Determine the [X, Y] coordinate at the center of the cell enclosing the given text.  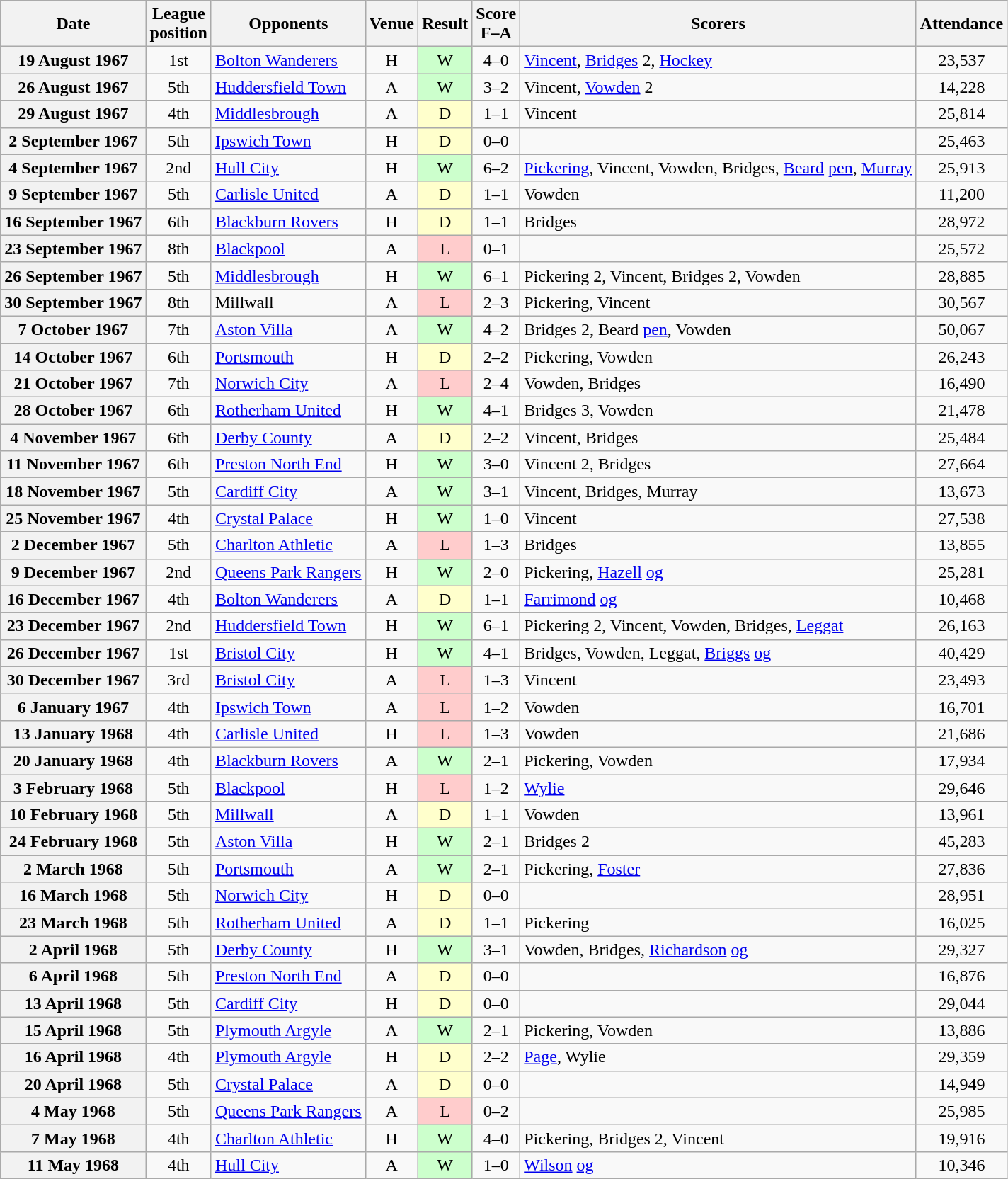
Result [445, 24]
23 September 1967 [74, 249]
Bridges 2, Beard pen, Vowden [718, 329]
26 September 1967 [74, 275]
7 October 1967 [74, 329]
Bridges, Vowden, Leggat, Briggs og [718, 653]
16,025 [961, 923]
40,429 [961, 653]
Pickering, Vincent [718, 302]
2–0 [496, 572]
4 September 1967 [74, 168]
Pickering [718, 923]
21,686 [961, 734]
26 August 1967 [74, 87]
Vincent 2, Bridges [718, 465]
13 January 1968 [74, 734]
26,243 [961, 356]
16 March 1968 [74, 896]
Date [74, 24]
11 May 1968 [74, 1165]
4 November 1967 [74, 438]
Vincent, Bridges [718, 438]
3 February 1968 [74, 788]
Pickering, Vincent, Vowden, Bridges, Beard pen, Murray [718, 168]
4–2 [496, 329]
25,484 [961, 438]
3rd [178, 680]
19 August 1967 [74, 60]
11,200 [961, 195]
29,359 [961, 1057]
23 March 1968 [74, 923]
28,885 [961, 275]
13,673 [961, 491]
2 September 1967 [74, 141]
11 November 1967 [74, 465]
0–1 [496, 249]
30 December 1967 [74, 680]
23,537 [961, 60]
3–0 [496, 465]
25,913 [961, 168]
2 April 1968 [74, 950]
6 April 1968 [74, 976]
18 November 1967 [74, 491]
16 September 1967 [74, 222]
Wilson og [718, 1165]
14 October 1967 [74, 356]
ScoreF–A [496, 24]
10,468 [961, 599]
25,572 [961, 249]
9 December 1967 [74, 572]
50,067 [961, 329]
29,044 [961, 1003]
Vincent, Bridges 2, Hockey [718, 60]
Farrimond og [718, 599]
20 January 1968 [74, 761]
Vowden, Bridges, Richardson og [718, 950]
2–3 [496, 302]
16 April 1968 [74, 1057]
27,538 [961, 518]
14,949 [961, 1084]
16 December 1967 [74, 599]
13,961 [961, 815]
Attendance [961, 24]
28,972 [961, 222]
17,934 [961, 761]
Venue [391, 24]
Scorers [718, 24]
23,493 [961, 680]
4 May 1968 [74, 1111]
0–2 [496, 1111]
15 April 1968 [74, 1030]
25 November 1967 [74, 518]
27,836 [961, 869]
13,886 [961, 1030]
9 September 1967 [74, 195]
21 October 1967 [74, 384]
13 April 1968 [74, 1003]
45,283 [961, 842]
26,163 [961, 626]
Vowden, Bridges [718, 384]
16,701 [961, 707]
23 December 1967 [74, 626]
Bridges 2 [718, 842]
Wylie [718, 788]
28 October 1967 [74, 411]
29 August 1967 [74, 114]
20 April 1968 [74, 1084]
28,951 [961, 896]
30 September 1967 [74, 302]
Pickering, Hazell og [718, 572]
Page, Wylie [718, 1057]
24 February 1968 [74, 842]
27,664 [961, 465]
Pickering, Bridges 2, Vincent [718, 1138]
29,327 [961, 950]
25,814 [961, 114]
19,916 [961, 1138]
10,346 [961, 1165]
Leagueposition [178, 24]
25,281 [961, 572]
16,876 [961, 976]
14,228 [961, 87]
6–2 [496, 168]
Pickering 2, Vincent, Bridges 2, Vowden [718, 275]
29,646 [961, 788]
26 December 1967 [74, 653]
Vincent, Bridges, Murray [718, 491]
2 December 1967 [74, 545]
Vincent, Vowden 2 [718, 87]
3–2 [496, 87]
2–4 [496, 384]
2 March 1968 [74, 869]
30,567 [961, 302]
6 January 1967 [74, 707]
Pickering, Foster [718, 869]
13,855 [961, 545]
Bridges 3, Vowden [718, 411]
21,478 [961, 411]
7 May 1968 [74, 1138]
Pickering 2, Vincent, Vowden, Bridges, Leggat [718, 626]
16,490 [961, 384]
Opponents [288, 24]
25,985 [961, 1111]
25,463 [961, 141]
10 February 1968 [74, 815]
